Capture the cell that displays the provided text and extract its [X, Y] central coordinate. 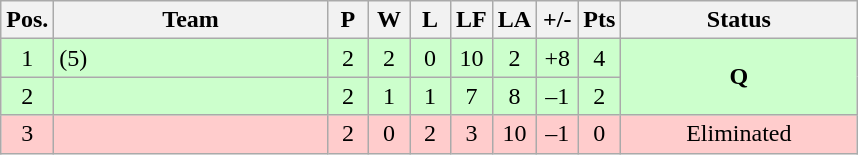
(5) [191, 58]
LF [472, 20]
Q [739, 77]
W [388, 20]
Eliminated [739, 134]
+8 [558, 58]
Pts [600, 20]
P [348, 20]
LA [514, 20]
L [430, 20]
Team [191, 20]
8 [514, 96]
7 [472, 96]
Pos. [28, 20]
4 [600, 58]
Status [739, 20]
+/- [558, 20]
